Find where the given text appears and provide that cell's center as (X, Y) coordinate. 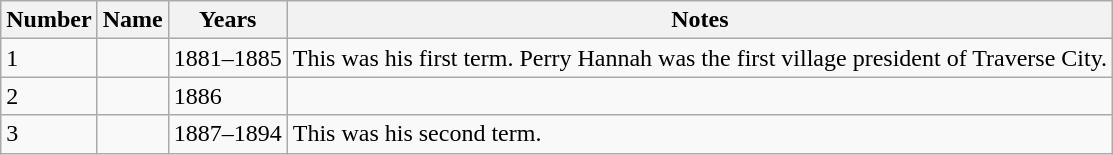
3 (49, 134)
This was his second term. (700, 134)
1 (49, 58)
Years (228, 20)
Name (132, 20)
1887–1894 (228, 134)
This was his first term. Perry Hannah was the first village president of Traverse City. (700, 58)
Number (49, 20)
Notes (700, 20)
1881–1885 (228, 58)
2 (49, 96)
1886 (228, 96)
